Pinpoint the cell where the given text exists, returning its (X, Y) midpoint coordinate. 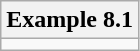
Example 8.1 (70, 20)
